Extract the (X, Y) coordinate from the center of the cell holding the provided text.  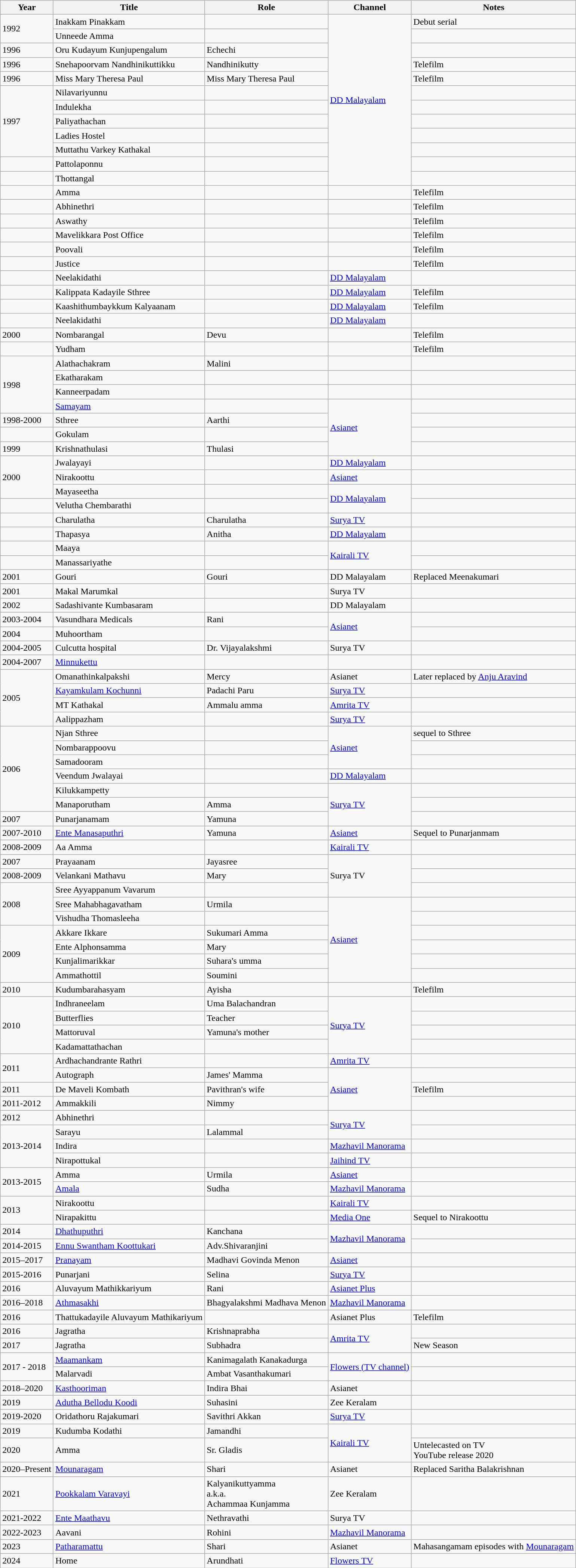
Title (129, 7)
Pookkalam Varavayi (129, 1494)
Nirapottukal (129, 1160)
Samadooram (129, 762)
2004-2007 (27, 662)
Selina (266, 1274)
2019-2020 (27, 1417)
Kanimagalath Kanakadurga (266, 1360)
Ente Maathavu (129, 1518)
1998-2000 (27, 420)
Punarjanamam (129, 819)
Butterflies (129, 1018)
Manassariyathe (129, 562)
Muhoortham (129, 634)
Ente Alphonsamma (129, 947)
2021 (27, 1494)
Oru Kudayum Kunjupengalum (129, 50)
2004-2005 (27, 648)
Amala (129, 1189)
Sr. Gladis (266, 1450)
Dhathuputhri (129, 1231)
Mounaragam (129, 1469)
Jaihind TV (370, 1160)
sequel to Sthree (494, 733)
Pranayam (129, 1260)
Omanathinkalpakshi (129, 676)
Kayamkulam Kochunni (129, 691)
2021-2022 (27, 1518)
Kunjalimarikkar (129, 961)
Dr. Vijayalakshmi (266, 648)
2013 (27, 1210)
Velutha Chembarathi (129, 506)
Nombarangal (129, 335)
Nombarappoovu (129, 748)
James' Mamma (266, 1075)
1997 (27, 121)
Ekatharakam (129, 377)
Arundhati (266, 1561)
2018–2020 (27, 1388)
2008 (27, 904)
Sthree (129, 420)
Kalyanikuttyammaa.k.a.Achammaa Kunjamma (266, 1494)
Krishnaprabha (266, 1331)
2013-2014 (27, 1146)
Ente Manasaputhri (129, 833)
Unneede Amma (129, 36)
Patharamattu (129, 1546)
De Maveli Kombath (129, 1089)
2003-2004 (27, 619)
Media One (370, 1217)
2012 (27, 1118)
Kasthooriman (129, 1388)
Madhavi Govinda Menon (266, 1260)
Subhadra (266, 1345)
Replaced Saritha Balakrishnan (494, 1469)
Rohini (266, 1532)
Jwalayayi (129, 463)
2024 (27, 1561)
Malini (266, 363)
Vasundhara Medicals (129, 619)
Minnukettu (129, 662)
Mayaseetha (129, 491)
Jamandhi (266, 1431)
Inakkam Pinakkam (129, 22)
Mercy (266, 676)
Thattukadayile Aluvayum Mathikariyum (129, 1317)
2009 (27, 954)
Paliyathachan (129, 121)
Kudumba Kodathi (129, 1431)
Malarvadi (129, 1374)
Ambat Vasanthakumari (266, 1374)
Pavithran's wife (266, 1089)
Kilukkampetty (129, 790)
Padachi Paru (266, 691)
Veendum Jwalayai (129, 776)
New Season (494, 1345)
Gokulam (129, 435)
2017 (27, 1345)
Year (27, 7)
Akkare Ikkare (129, 933)
Sequel to Punarjanmam (494, 833)
1998 (27, 384)
2022-2023 (27, 1532)
Aalippazham (129, 719)
Anitha (266, 534)
Samayam (129, 406)
Echechi (266, 50)
Flowers TV (370, 1561)
Ladies Hostel (129, 135)
Maamankam (129, 1360)
2020 (27, 1450)
Later replaced by Anju Aravind (494, 676)
Replaced Meenakumari (494, 577)
Lalammal (266, 1132)
Suhasini (266, 1402)
2002 (27, 605)
Nilavariyunnu (129, 93)
Sequel to Nirakoottu (494, 1217)
Devu (266, 335)
Ammakkili (129, 1104)
Thottangal (129, 178)
Sadashivante Kumbasaram (129, 605)
Nirapakittu (129, 1217)
Kanneerpadam (129, 392)
Autograph (129, 1075)
Thulasi (266, 449)
Vishudha Thomasleeha (129, 918)
Mavelikkara Post Office (129, 235)
Culcutta hospital (129, 648)
Role (266, 7)
Uma Balachandran (266, 1004)
Aswathy (129, 221)
Kaashithumbaykkum Kalyaanam (129, 306)
2011-2012 (27, 1104)
Alathachakram (129, 363)
Ardhachandrante Rathri (129, 1061)
Sree Mahabhagavatham (129, 904)
Flowers (TV channel) (370, 1367)
2020–Present (27, 1469)
Sudha (266, 1189)
2015–2017 (27, 1260)
2014 (27, 1231)
Punarjani (129, 1274)
Savithri Akkan (266, 1417)
Indira Bhai (266, 1388)
Aluvayum Mathikkariyum (129, 1288)
Ayisha (266, 989)
Thapasya (129, 534)
2013-2015 (27, 1182)
Aarthi (266, 420)
2014-2015 (27, 1246)
Teacher (266, 1018)
Aavani (129, 1532)
Maaya (129, 548)
Bhagyalakshmi Madhava Menon (266, 1302)
Prayaanam (129, 861)
Yamuna's mother (266, 1032)
2015-2016 (27, 1274)
Indira (129, 1146)
Oridathoru Rajakumari (129, 1417)
Channel (370, 7)
Jayasree (266, 861)
MT Kathakal (129, 705)
Pattolaponnu (129, 164)
2006 (27, 769)
Nandhinikutty (266, 64)
2017 - 2018 (27, 1367)
Ammathottil (129, 975)
2007-2010 (27, 833)
Mattoruval (129, 1032)
Sarayu (129, 1132)
Ammalu amma (266, 705)
Ennu Swantham Koottukari (129, 1246)
Krishnathulasi (129, 449)
Poovali (129, 249)
Suhara's umma (266, 961)
Sukumari Amma (266, 933)
Makal Marumkal (129, 591)
Aa Amma (129, 847)
Mahasangamam episodes with Mounaragam (494, 1546)
Soumini (266, 975)
2005 (27, 698)
Kanchana (266, 1231)
Kalippata Kadayile Sthree (129, 292)
Nimmy (266, 1104)
Kadamattathachan (129, 1046)
Notes (494, 7)
Adutha Bellodu Koodi (129, 1402)
Nethravathi (266, 1518)
Njan Sthree (129, 733)
Indulekha (129, 107)
Sree Ayyappanum Vavarum (129, 890)
2004 (27, 634)
1992 (27, 29)
Home (129, 1561)
Athmasakhi (129, 1302)
Debut serial (494, 22)
Manaporutham (129, 804)
Indhraneelam (129, 1004)
Snehapoorvam Nandhinikuttikku (129, 64)
1999 (27, 449)
Justice (129, 264)
Kudumbarahasyam (129, 989)
2016–2018 (27, 1302)
Untelecasted on TV YouTube release 2020 (494, 1450)
2023 (27, 1546)
Adv.Shivaranjini (266, 1246)
Velankani Mathavu (129, 876)
Muttathu Varkey Kathakal (129, 150)
Yudham (129, 349)
